Output the [X, Y] coordinate of the center of the cell containing the given text.  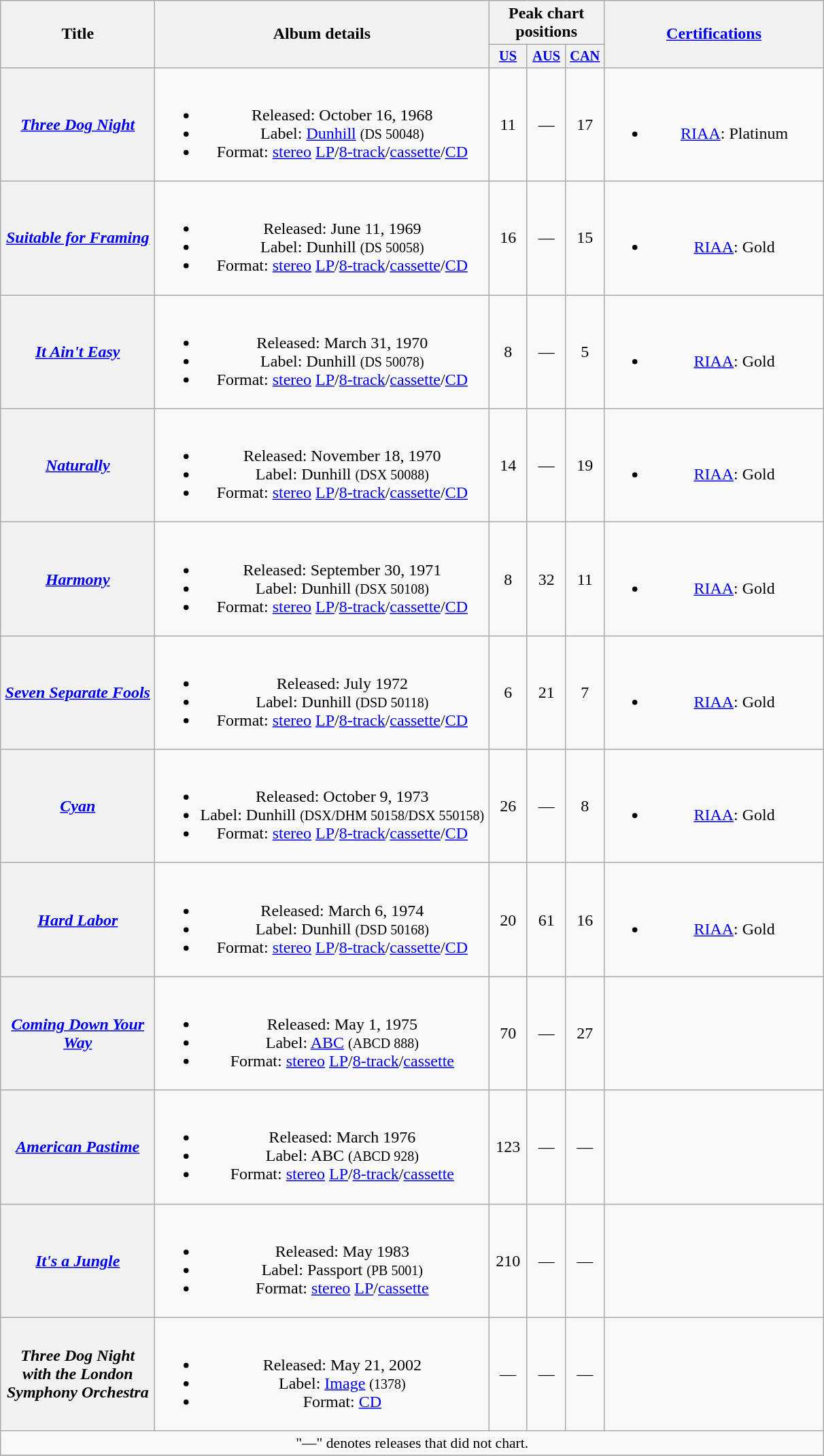
123 [509, 1147]
American Pastime [78, 1147]
Released: November 18, 1970Label: Dunhill (DSX 50088)Format: stereo LP/8-track/cassette/CD [322, 465]
20 [509, 919]
Title [78, 34]
6 [509, 692]
5 [585, 352]
Released: September 30, 1971Label: Dunhill (DSX 50108)Format: stereo LP/8-track/cassette/CD [322, 579]
26 [509, 807]
RIAA: Platinum [714, 124]
Peak chart positions [547, 23]
Hard Labor [78, 919]
AUS [547, 56]
21 [547, 692]
Suitable for Framing [78, 238]
Certifications [714, 34]
Released: July 1972Label: Dunhill (DSD 50118)Format: stereo LP/8-track/cassette/CD [322, 692]
US [509, 56]
Released: October 9, 1973Label: Dunhill (DSX/DHM 50158/DSX 550158)Format: stereo LP/8-track/cassette/CD [322, 807]
Harmony [78, 579]
61 [547, 919]
Released: June 11, 1969Label: Dunhill (DS 50058)Format: stereo LP/8-track/cassette/CD [322, 238]
Released: May 1983Label: Passport (PB 5001)Format: stereo LP/cassette [322, 1261]
15 [585, 238]
Released: March 6, 1974Label: Dunhill (DSD 50168)Format: stereo LP/8-track/cassette/CD [322, 919]
32 [547, 579]
Released: March 1976Label: ABC (ABCD 928)Format: stereo LP/8-track/cassette [322, 1147]
17 [585, 124]
210 [509, 1261]
It's a Jungle [78, 1261]
Released: May 21, 2002Label: Image (1378)Format: CD [322, 1374]
Released: October 16, 1968Label: Dunhill (DS 50048)Format: stereo LP/8-track/cassette/CD [322, 124]
14 [509, 465]
Album details [322, 34]
Released: March 31, 1970Label: Dunhill (DS 50078)Format: stereo LP/8-track/cassette/CD [322, 352]
27 [585, 1034]
Released: May 1, 1975Label: ABC (ABCD 888)Format: stereo LP/8-track/cassette [322, 1034]
70 [509, 1034]
It Ain't Easy [78, 352]
"—" denotes releases that did not chart. [412, 1443]
19 [585, 465]
Three Dog Night [78, 124]
Seven Separate Fools [78, 692]
Cyan [78, 807]
Naturally [78, 465]
7 [585, 692]
CAN [585, 56]
Coming Down Your Way [78, 1034]
Three Dog Night with the London Symphony Orchestra [78, 1374]
